Provide the [x, y] coordinate of the cell's center where the given text is located.  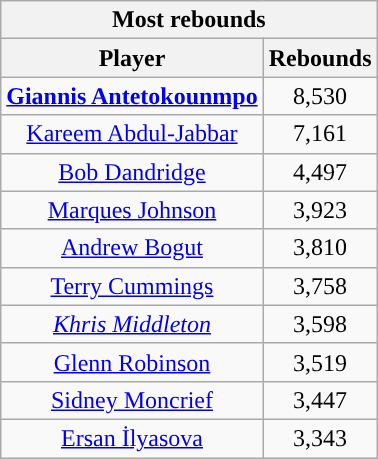
Most rebounds [189, 20]
Ersan İlyasova [132, 438]
Khris Middleton [132, 324]
3,519 [320, 362]
8,530 [320, 96]
Glenn Robinson [132, 362]
Giannis Antetokounmpo [132, 96]
3,758 [320, 286]
3,810 [320, 248]
Kareem Abdul-Jabbar [132, 134]
3,343 [320, 438]
Bob Dandridge [132, 172]
Player [132, 58]
Andrew Bogut [132, 248]
Marques Johnson [132, 210]
Sidney Moncrief [132, 400]
Terry Cummings [132, 286]
3,447 [320, 400]
7,161 [320, 134]
4,497 [320, 172]
Rebounds [320, 58]
3,923 [320, 210]
3,598 [320, 324]
